Pinpoint the cell where the given text exists, returning its [X, Y] midpoint coordinate. 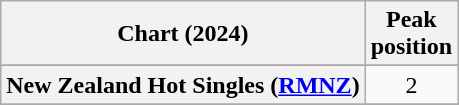
2 [411, 85]
Chart (2024) [183, 34]
Peakposition [411, 34]
New Zealand Hot Singles (RMNZ) [183, 85]
